Output the [X, Y] coordinate of the center of the cell containing the given text.  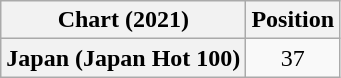
Japan (Japan Hot 100) [124, 58]
Position [293, 20]
Chart (2021) [124, 20]
37 [293, 58]
